Detect which cell encompasses the target text, then output its (X, Y) center coordinate. 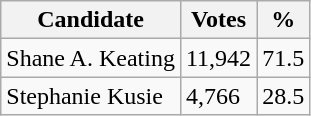
4,766 (218, 96)
Candidate (91, 20)
Shane A. Keating (91, 58)
Votes (218, 20)
71.5 (284, 58)
28.5 (284, 96)
% (284, 20)
11,942 (218, 58)
Stephanie Kusie (91, 96)
